Return [x, y] of the center of cell containing provided text 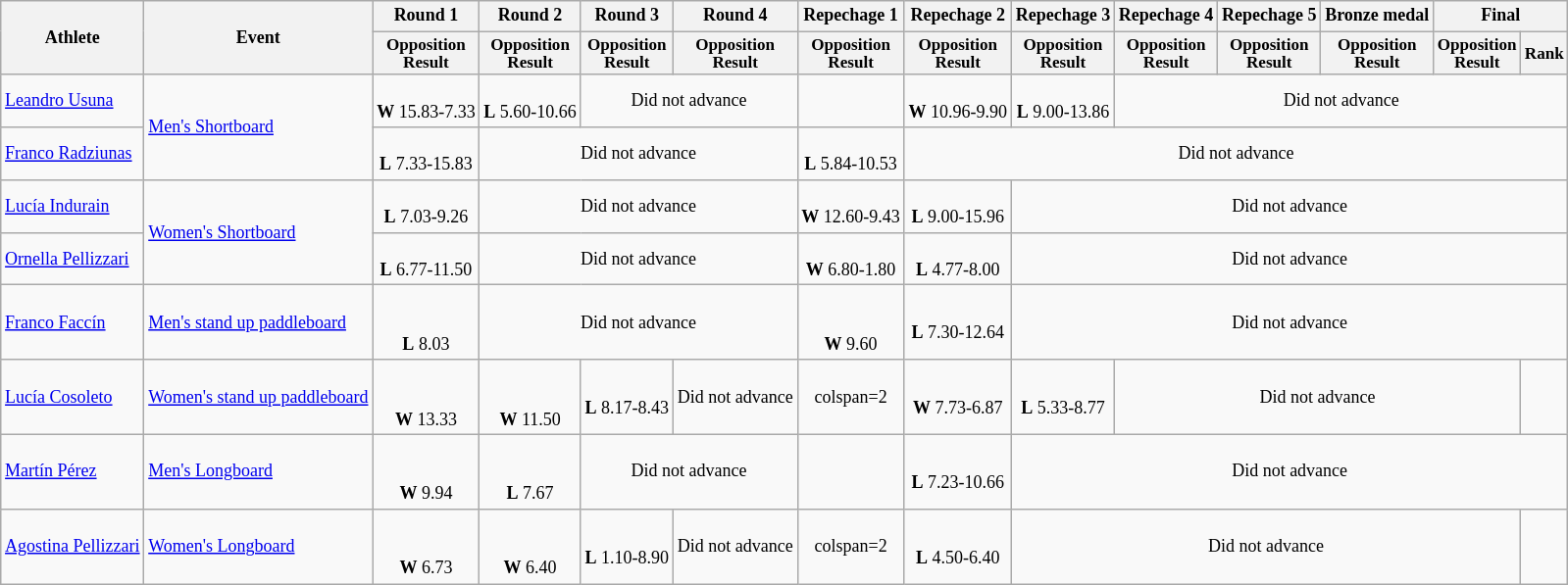
L 8.17-8.43 [627, 397]
Men's Longboard [259, 471]
Event [259, 37]
Martín Pérez [73, 471]
Women's Longboard [259, 546]
L 9.00-15.96 [957, 207]
Round 2 [530, 16]
L 5.33-8.77 [1063, 397]
Women's stand up paddleboard [259, 397]
L 7.30-12.64 [957, 322]
Repechage 4 [1167, 16]
L 4.77-8.00 [957, 259]
L 8.03 [426, 322]
Repechage 2 [957, 16]
W 9.94 [426, 471]
W 7.73-6.87 [957, 397]
Round 1 [426, 16]
L 5.84-10.53 [851, 154]
W 6.40 [530, 546]
Round 3 [627, 16]
Repechage 1 [851, 16]
Franco Radziunas [73, 154]
Repechage 3 [1063, 16]
W 12.60-9.43 [851, 207]
L 5.60-10.66 [530, 101]
L 7.23-10.66 [957, 471]
W 13.33 [426, 397]
Franco Faccín [73, 322]
L 9.00-13.86 [1063, 101]
Athlete [73, 37]
W 9.60 [851, 322]
Men's stand up paddleboard [259, 322]
Round 4 [735, 16]
Ornella Pellizzari [73, 259]
Lucía Cosoleto [73, 397]
W 11.50 [530, 397]
L 7.33-15.83 [426, 154]
Repechage 5 [1269, 16]
L 7.03-9.26 [426, 207]
W 6.80-1.80 [851, 259]
Agostina Pellizzari [73, 546]
Lucía Indurain [73, 207]
Men's Shortboard [259, 127]
L 1.10-8.90 [627, 546]
Leandro Usuna [73, 101]
W 15.83-7.33 [426, 101]
L 4.50-6.40 [957, 546]
Rank [1544, 53]
Final [1500, 16]
W 10.96-9.90 [957, 101]
L 7.67 [530, 471]
L 6.77-11.50 [426, 259]
W 6.73 [426, 546]
Women's Shortboard [259, 233]
Bronze medal [1377, 16]
